Identify which cell holds the provided text, then report its [x, y] central coordinate. 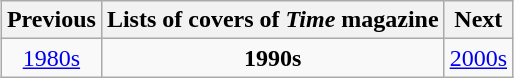
1990s [272, 58]
Next [478, 20]
Lists of covers of Time magazine [272, 20]
1980s [51, 58]
Previous [51, 20]
2000s [478, 58]
